From the cell containing the given text, extract its center point as [x, y] coordinate. 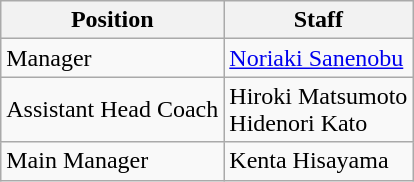
Staff [318, 20]
Manager [112, 58]
Main Manager [112, 161]
Position [112, 20]
Noriaki Sanenobu [318, 58]
Assistant Head Coach [112, 110]
Hiroki Matsumoto Hidenori Kato [318, 110]
Kenta Hisayama [318, 161]
